Determine the (X, Y) coordinate at the center of the cell enclosing the given text.  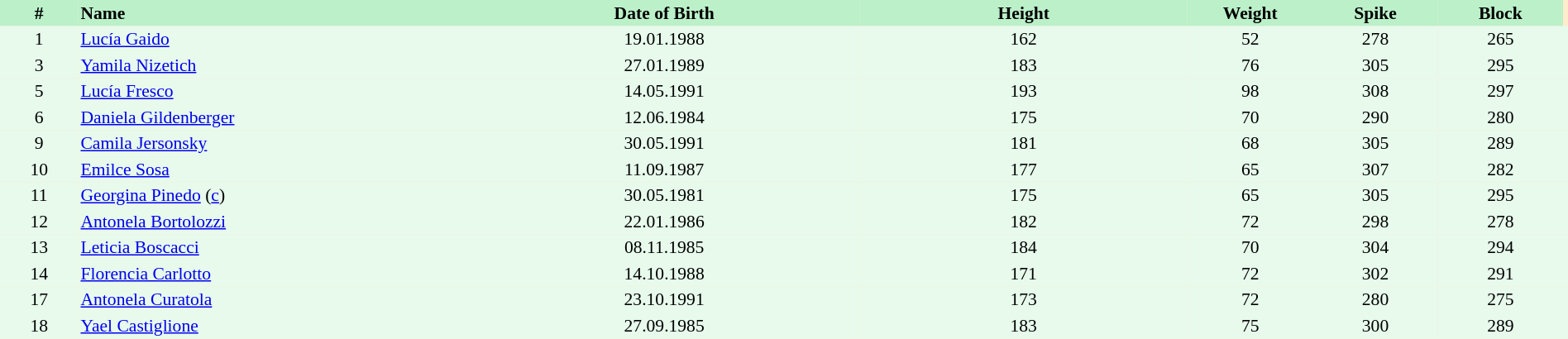
30.05.1991 (664, 144)
Leticia Boscacci (273, 248)
162 (1024, 40)
294 (1500, 248)
98 (1250, 91)
Antonela Bortolozzi (273, 222)
18 (39, 326)
265 (1500, 40)
6 (39, 117)
9 (39, 144)
12 (39, 222)
290 (1374, 117)
22.01.1986 (664, 222)
Daniela Gildenberger (273, 117)
12.06.1984 (664, 117)
14.10.1988 (664, 274)
307 (1374, 169)
Florencia Carlotto (273, 274)
282 (1500, 169)
76 (1250, 65)
181 (1024, 144)
68 (1250, 144)
5 (39, 91)
Yamila Nizetich (273, 65)
308 (1374, 91)
177 (1024, 169)
3 (39, 65)
Lucía Gaido (273, 40)
11 (39, 195)
75 (1250, 326)
Spike (1374, 13)
Georgina Pinedo (c) (273, 195)
Emilce Sosa (273, 169)
297 (1500, 91)
300 (1374, 326)
# (39, 13)
08.11.1985 (664, 248)
11.09.1987 (664, 169)
182 (1024, 222)
1 (39, 40)
14 (39, 274)
Date of Birth (664, 13)
30.05.1981 (664, 195)
173 (1024, 299)
302 (1374, 274)
Antonela Curatola (273, 299)
193 (1024, 91)
Camila Jersonsky (273, 144)
304 (1374, 248)
27.09.1985 (664, 326)
23.10.1991 (664, 299)
17 (39, 299)
19.01.1988 (664, 40)
Lucía Fresco (273, 91)
275 (1500, 299)
Name (273, 13)
14.05.1991 (664, 91)
184 (1024, 248)
171 (1024, 274)
Height (1024, 13)
291 (1500, 274)
Weight (1250, 13)
298 (1374, 222)
13 (39, 248)
Yael Castiglione (273, 326)
52 (1250, 40)
Block (1500, 13)
10 (39, 169)
27.01.1989 (664, 65)
